From the cell containing the given text, extract its center point as [X, Y] coordinate. 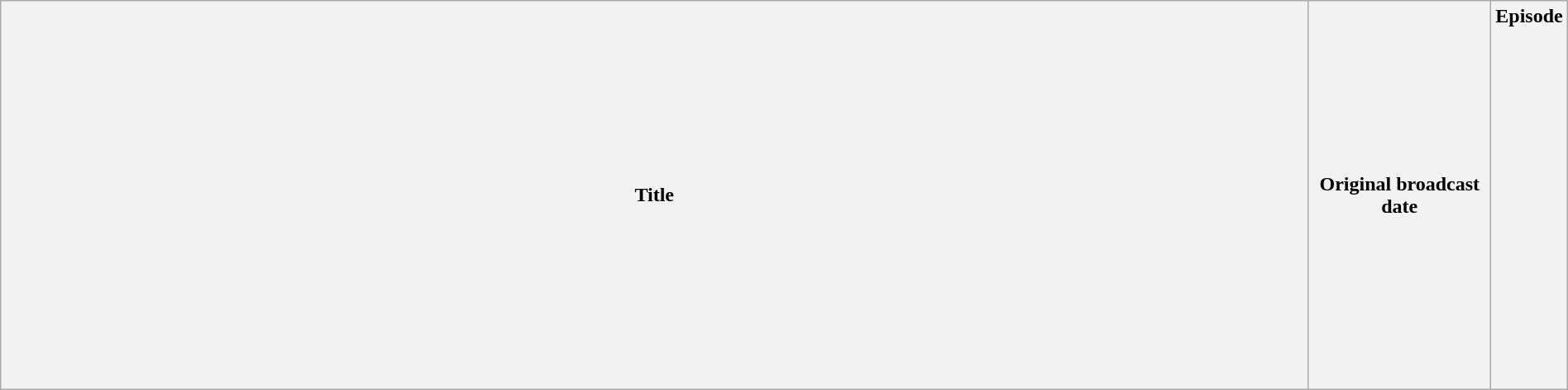
Original broadcast date [1399, 195]
Episode [1529, 195]
Title [655, 195]
